Return [x, y] of the center of cell containing provided text 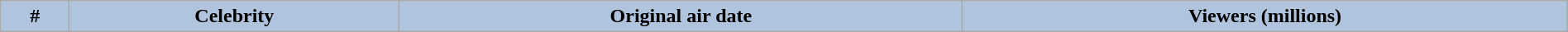
# [35, 16]
Viewers (millions) [1265, 16]
Original air date [681, 16]
Celebrity [235, 16]
